Capture the cell that displays the provided text and extract its (x, y) central coordinate. 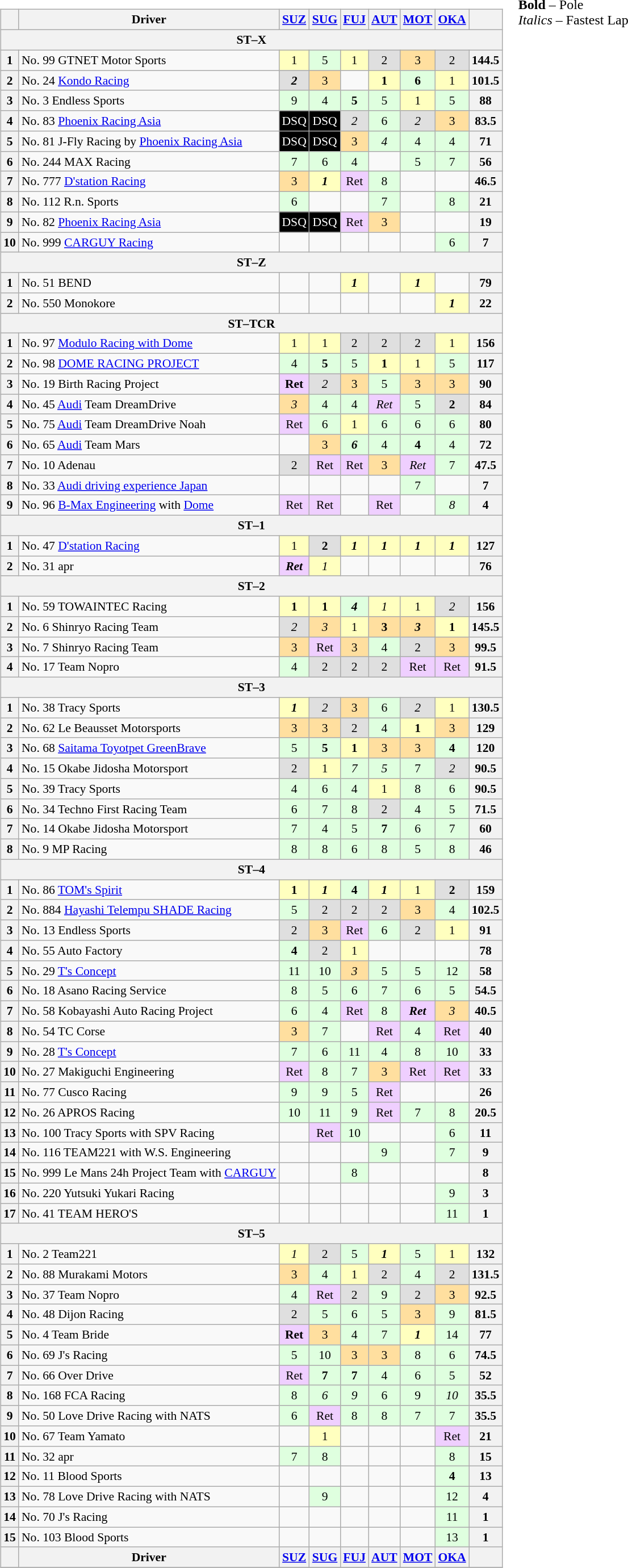
101.5 (486, 81)
No. 33 Audi driving experience Japan (149, 485)
No. 38 Tracy Sports (149, 708)
No. 884 Hayashi Telempu SHADE Racing (149, 910)
130.5 (486, 708)
129 (486, 728)
No. 98 DOME RACING PROJECT (149, 363)
ST–5 (251, 1234)
No. 78 Love Drive Racing with NATS (149, 1496)
17 (10, 1214)
No. 88 Murakami Motors (149, 1274)
No. 97 Modulo Racing with Dome (149, 344)
No. 82 Phoenix Racing Asia (149, 222)
58 (486, 971)
81.5 (486, 1315)
No. 15 Okabe Jidosha Motorsport (149, 768)
84 (486, 404)
92.5 (486, 1294)
78 (486, 951)
40 (486, 1031)
No. 168 FCA Racing (149, 1395)
No. 96 B-Max Engineering with Dome (149, 505)
No. 39 Tracy Sports (149, 789)
19 (486, 222)
60 (486, 829)
40.5 (486, 1011)
No. 70 J's Racing (149, 1517)
ST–TCR (251, 323)
No. 103 Blood Sports (149, 1537)
No. 27 Makiguchi Engineering (149, 1072)
90 (486, 384)
56 (486, 161)
No. 58 Kobayashi Auto Racing Project (149, 1011)
No. 7 Shinryo Racing Team (149, 647)
No. 99 GTNET Motor Sports (149, 60)
22 (486, 303)
No. 550 Monokore (149, 303)
No. 34 Techno First Racing Team (149, 809)
71.5 (486, 809)
79 (486, 283)
No. 55 Auto Factory (149, 951)
144.5 (486, 60)
No. 24 Kondo Racing (149, 81)
26 (486, 1092)
No. 75 Audi Team DreamDrive Noah (149, 424)
No. 14 Okabe Jidosha Motorsport (149, 829)
No. 62 Le Beausset Motorsports (149, 728)
117 (486, 363)
No. 81 J-Fly Racing by Phoenix Racing Asia (149, 141)
No. 17 Team Nopro (149, 667)
No. 999 CARGUY Racing (149, 242)
No. 112 R.n. Sports (149, 202)
No. 4 Team Bride (149, 1335)
99.5 (486, 647)
No. 777 D'station Racing (149, 182)
71 (486, 141)
No. 100 Tracy Sports with SPV Racing (149, 1132)
91 (486, 930)
72 (486, 445)
132 (486, 1254)
131.5 (486, 1274)
No. 50 Love Drive Racing with NATS (149, 1416)
ST–3 (251, 687)
No. 37 Team Nopro (149, 1294)
No. 244 MAX Racing (149, 161)
ST–Z (251, 262)
No. 10 Adenau (149, 465)
No. 28 T's Concept (149, 1052)
52 (486, 1375)
No. 54 TC Corse (149, 1031)
No. 45 Audi Team DreamDrive (149, 404)
54.5 (486, 991)
83.5 (486, 121)
No. 11 Blood Sports (149, 1477)
74.5 (486, 1355)
No. 13 Endless Sports (149, 930)
91.5 (486, 667)
ST–1 (251, 525)
ST–2 (251, 586)
No. 116 TEAM221 with W.S. Engineering (149, 1153)
16 (10, 1193)
No. 2 Team221 (149, 1254)
No. 68 Saitama Toyotpet GreenBrave (149, 748)
No. 29 T's Concept (149, 971)
No. 999 Le Mans 24h Project Team with CARGUY (149, 1173)
No. 26 APROS Racing (149, 1113)
46 (486, 849)
No. 65 Audi Team Mars (149, 445)
120 (486, 748)
88 (486, 101)
No. 66 Over Drive (149, 1375)
145.5 (486, 627)
ST–4 (251, 869)
No. 19 Birth Racing Project (149, 384)
46.5 (486, 182)
ST–X (251, 40)
No. 220 Yutsuki Yukari Racing (149, 1193)
No. 69 J's Racing (149, 1355)
No. 48 Dijon Racing (149, 1315)
80 (486, 424)
No. 67 Team Yamato (149, 1436)
No. 59 TOWAINTEC Racing (149, 607)
47.5 (486, 465)
No. 47 D'station Racing (149, 546)
No. 86 TOM's Spirit (149, 890)
102.5 (486, 910)
76 (486, 566)
No. 9 MP Racing (149, 849)
127 (486, 546)
No. 3 Endless Sports (149, 101)
No. 6 Shinryo Racing Team (149, 627)
77 (486, 1335)
No. 77 Cusco Racing (149, 1092)
No. 51 BEND (149, 283)
159 (486, 890)
20.5 (486, 1113)
No. 83 Phoenix Racing Asia (149, 121)
No. 32 apr (149, 1456)
No. 18 Asano Racing Service (149, 991)
No. 41 TEAM HERO'S (149, 1214)
No. 31 apr (149, 566)
